Identify which cell holds the provided text, then report its (X, Y) central coordinate. 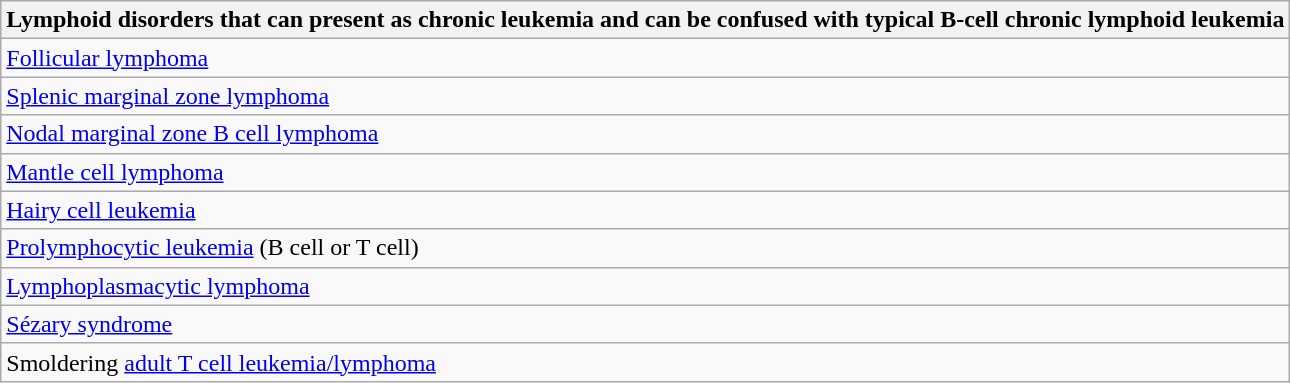
Smoldering adult T cell leukemia/lymphoma (646, 362)
Prolymphocytic leukemia (B cell or T cell) (646, 248)
Nodal marginal zone B cell lymphoma (646, 134)
Hairy cell leukemia (646, 210)
Follicular lymphoma (646, 58)
Mantle cell lymphoma (646, 172)
Lymphoplasmacytic lymphoma (646, 286)
Lymphoid disorders that can present as chronic leukemia and can be confused with typical B-cell chronic lymphoid leukemia (646, 20)
Splenic marginal zone lymphoma (646, 96)
Sézary syndrome (646, 324)
